Output the (X, Y) coordinate of the center of the cell containing the given text.  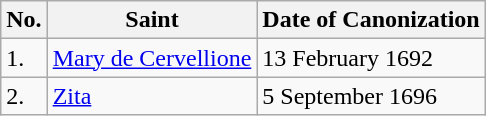
Zita (152, 96)
Mary de Cervellione (152, 58)
2. (24, 96)
Date of Canonization (371, 20)
Saint (152, 20)
13 February 1692 (371, 58)
No. (24, 20)
5 September 1696 (371, 96)
1. (24, 58)
